Locate the cell with the specified text and output its [x, y] center coordinate. 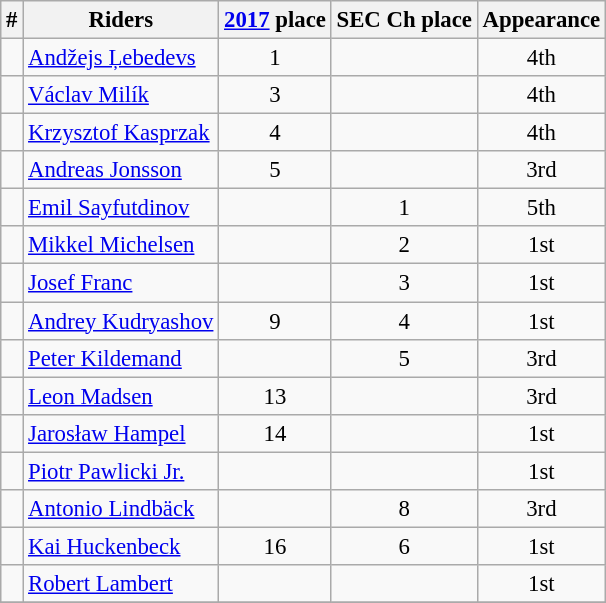
Kai Huckenbeck [121, 546]
2 [404, 245]
# [12, 20]
2017 place [275, 20]
14 [275, 433]
Andrey Kudryashov [121, 321]
Riders [121, 20]
Antonio Lindbäck [121, 509]
SEC Ch place [404, 20]
Jarosław Hampel [121, 433]
Leon Madsen [121, 396]
13 [275, 396]
Robert Lambert [121, 584]
Krzysztof Kasprzak [121, 133]
Emil Sayfutdinov [121, 208]
Václav Milík [121, 95]
5th [541, 208]
Mikkel Michelsen [121, 245]
16 [275, 546]
Peter Kildemand [121, 358]
Appearance [541, 20]
8 [404, 509]
Piotr Pawlicki Jr. [121, 471]
Andreas Jonsson [121, 170]
Josef Franc [121, 283]
Andžejs Ļebedevs [121, 58]
6 [404, 546]
9 [275, 321]
